From the cell containing the given text, extract its center point as (x, y) coordinate. 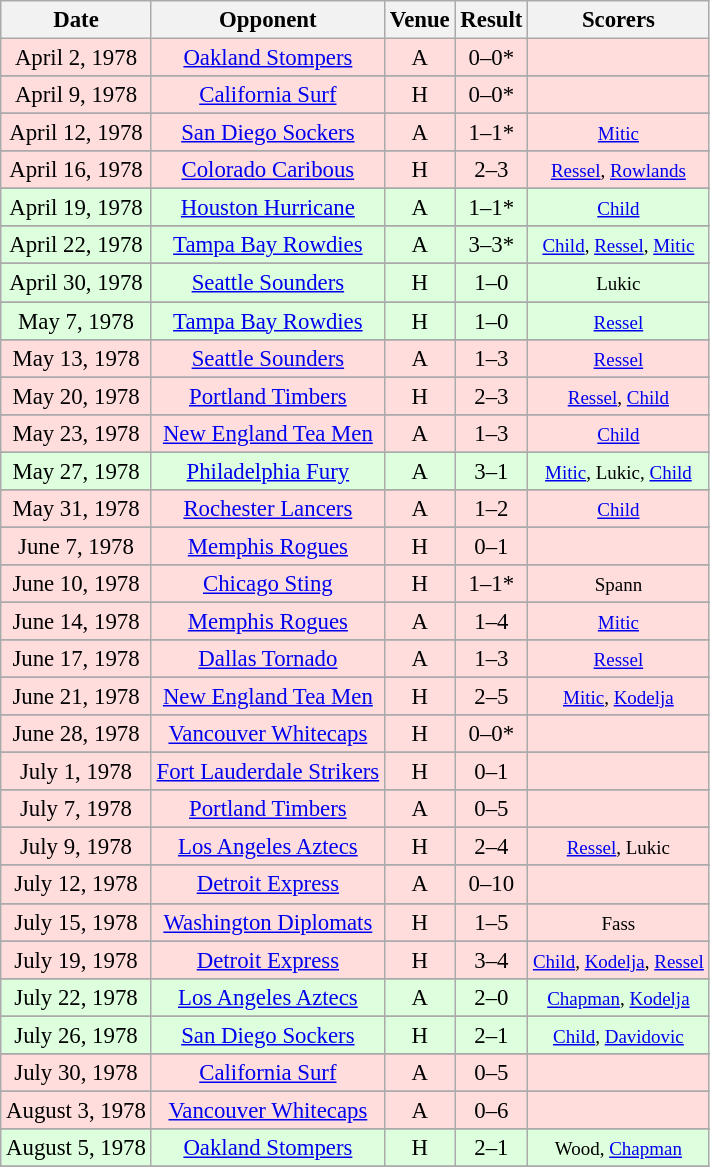
Rochester Lancers (268, 509)
April 19, 1978 (76, 208)
Philadelphia Fury (268, 471)
Spann (618, 584)
June 10, 1978 (76, 584)
May 31, 1978 (76, 509)
Dallas Tornado (268, 659)
July 12, 1978 (76, 885)
May 27, 1978 (76, 471)
2–4 (492, 847)
0–10 (492, 885)
Colorado Caribous (268, 170)
Fass (618, 922)
April 16, 1978 (76, 170)
August 5, 1978 (76, 1148)
3–3* (492, 245)
2–0 (492, 997)
July 19, 1978 (76, 960)
1–2 (492, 509)
May 7, 1978 (76, 321)
April 9, 1978 (76, 95)
August 3, 1978 (76, 1110)
1–5 (492, 922)
3–1 (492, 471)
3–4 (492, 960)
Child, Davidovic (618, 1035)
July 15, 1978 (76, 922)
April 22, 1978 (76, 245)
2–5 (492, 697)
1–4 (492, 621)
April 12, 1978 (76, 133)
Wood, Chapman (618, 1148)
July 26, 1978 (76, 1035)
Chapman, Kodelja (618, 997)
Fort Lauderdale Strikers (268, 772)
June 14, 1978 (76, 621)
June 28, 1978 (76, 734)
Ressel, Child (618, 396)
Child, Kodelja, Ressel (618, 960)
June 21, 1978 (76, 697)
Venue (420, 20)
Child, Ressel, Mitic (618, 245)
May 13, 1978 (76, 358)
July 1, 1978 (76, 772)
July 7, 1978 (76, 809)
July 30, 1978 (76, 1073)
April 30, 1978 (76, 283)
Scorers (618, 20)
Houston Hurricane (268, 208)
Date (76, 20)
Mitic, Lukic, Child (618, 471)
April 2, 1978 (76, 58)
Mitic, Kodelja (618, 697)
Ressel, Rowlands (618, 170)
June 7, 1978 (76, 546)
Lukic (618, 283)
Ressel, Lukic (618, 847)
July 9, 1978 (76, 847)
July 22, 1978 (76, 997)
Chicago Sting (268, 584)
Washington Diplomats (268, 922)
May 23, 1978 (76, 433)
Opponent (268, 20)
Result (492, 20)
May 20, 1978 (76, 396)
0–6 (492, 1110)
June 17, 1978 (76, 659)
